Capture the cell that displays the provided text and extract its (X, Y) central coordinate. 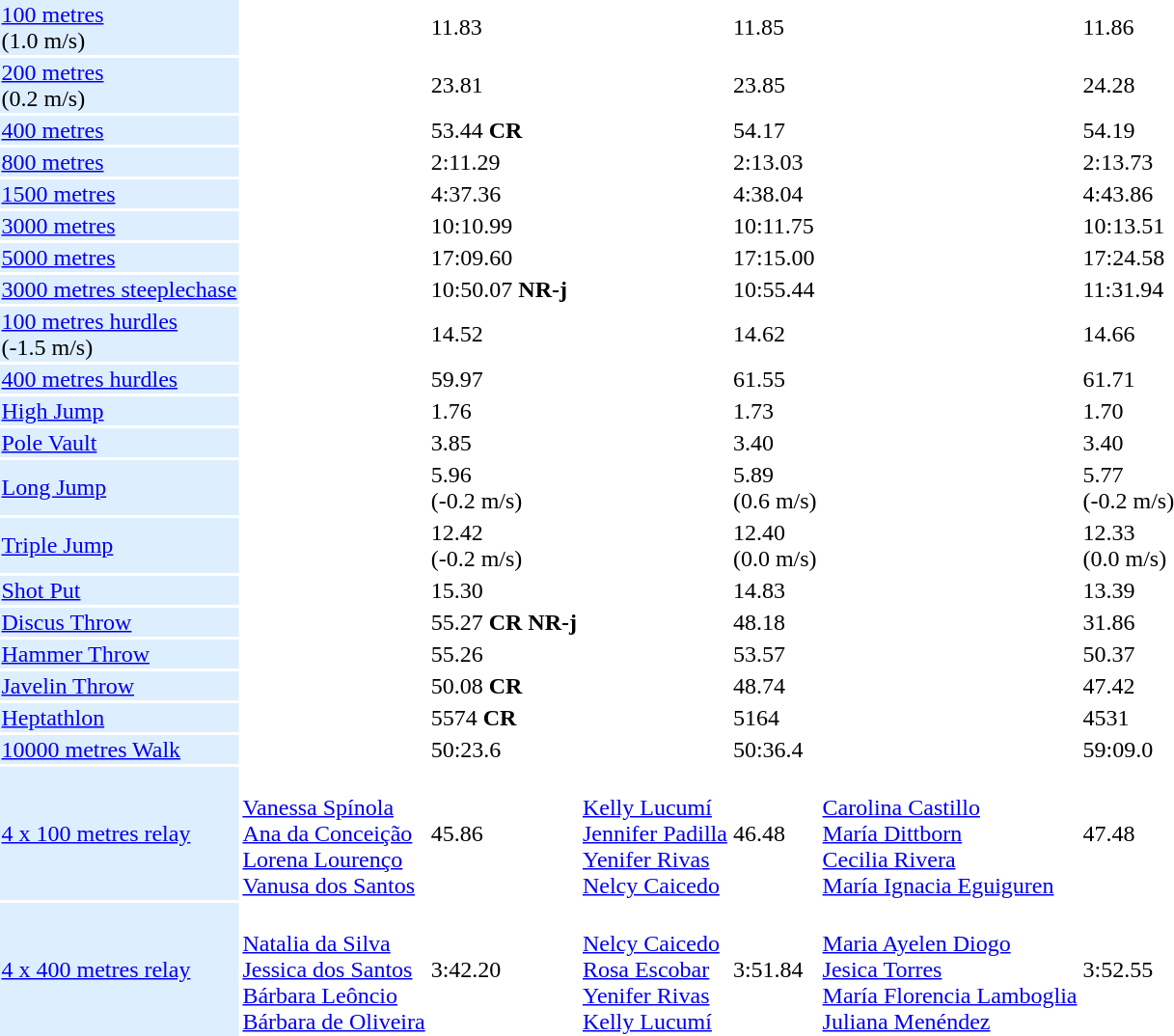
10:55.44 (775, 289)
3000 metres steeplechase (120, 289)
46.48 (775, 833)
3.40 (775, 443)
5574 CR (504, 718)
12.42 (-0.2 m/s) (504, 546)
Pole Vault (120, 443)
48.74 (775, 686)
3:42.20 (504, 969)
200 metres (0.2 m/s) (120, 85)
53.57 (775, 654)
800 metres (120, 162)
Triple Jump (120, 546)
100 metres (1.0 m/s) (120, 27)
Kelly Lucumí Jennifer Padilla Yenifer Rivas Nelcy Caicedo (654, 833)
High Jump (120, 411)
50:23.6 (504, 750)
5164 (775, 718)
10:10.99 (504, 226)
5.96 (-0.2 m/s) (504, 488)
Discus Throw (120, 622)
45.86 (504, 833)
3:51.84 (775, 969)
5.89 (0.6 m/s) (775, 488)
2:13.03 (775, 162)
Long Jump (120, 488)
1.76 (504, 411)
10:50.07 NR-j (504, 289)
17:09.60 (504, 258)
11.83 (504, 27)
Maria Ayelen Diogo Jesica Torres María Florencia Lamboglia Juliana Menéndez (949, 969)
53.44 CR (504, 130)
23.85 (775, 85)
Heptathlon (120, 718)
14.62 (775, 334)
Hammer Throw (120, 654)
100 metres hurdles (-1.5 m/s) (120, 334)
4:37.36 (504, 194)
55.27 CR NR-j (504, 622)
400 metres (120, 130)
3000 metres (120, 226)
Shot Put (120, 590)
Carolina Castillo María Dittborn Cecilia Rivera María Ignacia Eguiguren (949, 833)
61.55 (775, 379)
10:11.75 (775, 226)
1500 metres (120, 194)
2:11.29 (504, 162)
14.52 (504, 334)
400 metres hurdles (120, 379)
4 x 400 metres relay (120, 969)
54.17 (775, 130)
50:36.4 (775, 750)
17:15.00 (775, 258)
48.18 (775, 622)
10000 metres Walk (120, 750)
Vanessa Spínola Ana da Conceição Lorena Lourenço Vanusa dos Santos (334, 833)
3.85 (504, 443)
Nelcy Caicedo Rosa Escobar Yenifer Rivas Kelly Lucumí (654, 969)
14.83 (775, 590)
12.40 (0.0 m/s) (775, 546)
4 x 100 metres relay (120, 833)
4:38.04 (775, 194)
Javelin Throw (120, 686)
23.81 (504, 85)
Natalia da Silva Jessica dos Santos Bárbara Leôncio Bárbara de Oliveira (334, 969)
15.30 (504, 590)
11.85 (775, 27)
59.97 (504, 379)
5000 metres (120, 258)
1.73 (775, 411)
50.08 CR (504, 686)
55.26 (504, 654)
